Provide the (X, Y) coordinate of the cell's center where the given text is located.  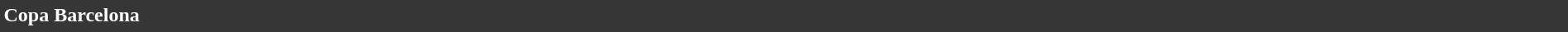
Copa Barcelona (784, 15)
